Output the (x, y) coordinate of the center of the cell containing the given text.  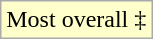
Most overall ‡ (76, 20)
